Find where the given text appears and provide that cell's center as [x, y] coordinate. 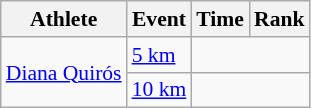
Athlete [64, 19]
Diana Quirós [64, 72]
Event [160, 19]
Time [220, 19]
Rank [280, 19]
10 km [160, 90]
5 km [160, 55]
